Output the [x, y] coordinate of the center of the cell containing the given text.  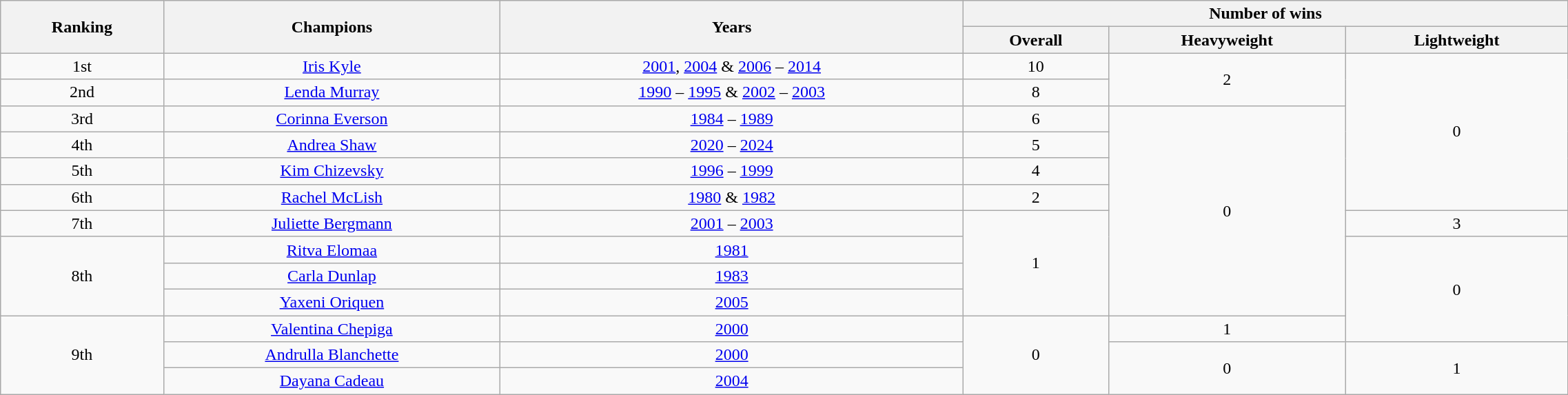
7th [82, 223]
Dayana Cadeau [332, 381]
Valentina Chepiga [332, 329]
Ritva Elomaa [332, 250]
2020 – 2024 [732, 145]
1981 [732, 250]
2nd [82, 92]
Ranking [82, 27]
1984 – 1989 [732, 119]
Juliette Bergmann [332, 223]
Iris Kyle [332, 66]
3rd [82, 119]
Andrulla Blanchette [332, 355]
2001, 2004 & 2006 – 2014 [732, 66]
Corinna Everson [332, 119]
Heavyweight [1227, 40]
Andrea Shaw [332, 145]
1990 – 1995 & 2002 – 2003 [732, 92]
8th [82, 276]
4 [1035, 171]
Years [732, 27]
1980 & 1982 [732, 197]
2001 – 2003 [732, 223]
Carla Dunlap [332, 276]
5 [1035, 145]
9th [82, 355]
1983 [732, 276]
3 [1456, 223]
4th [82, 145]
1996 – 1999 [732, 171]
2004 [732, 381]
1st [82, 66]
2005 [732, 302]
Lightweight [1456, 40]
Number of wins [1265, 14]
5th [82, 171]
Yaxeni Oriquen [332, 302]
6th [82, 197]
Rachel McLish [332, 197]
Kim Chizevsky [332, 171]
Champions [332, 27]
10 [1035, 66]
6 [1035, 119]
Overall [1035, 40]
Lenda Murray [332, 92]
8 [1035, 92]
